Provide the (x, y) coordinate of the cell's center where the given text is located.  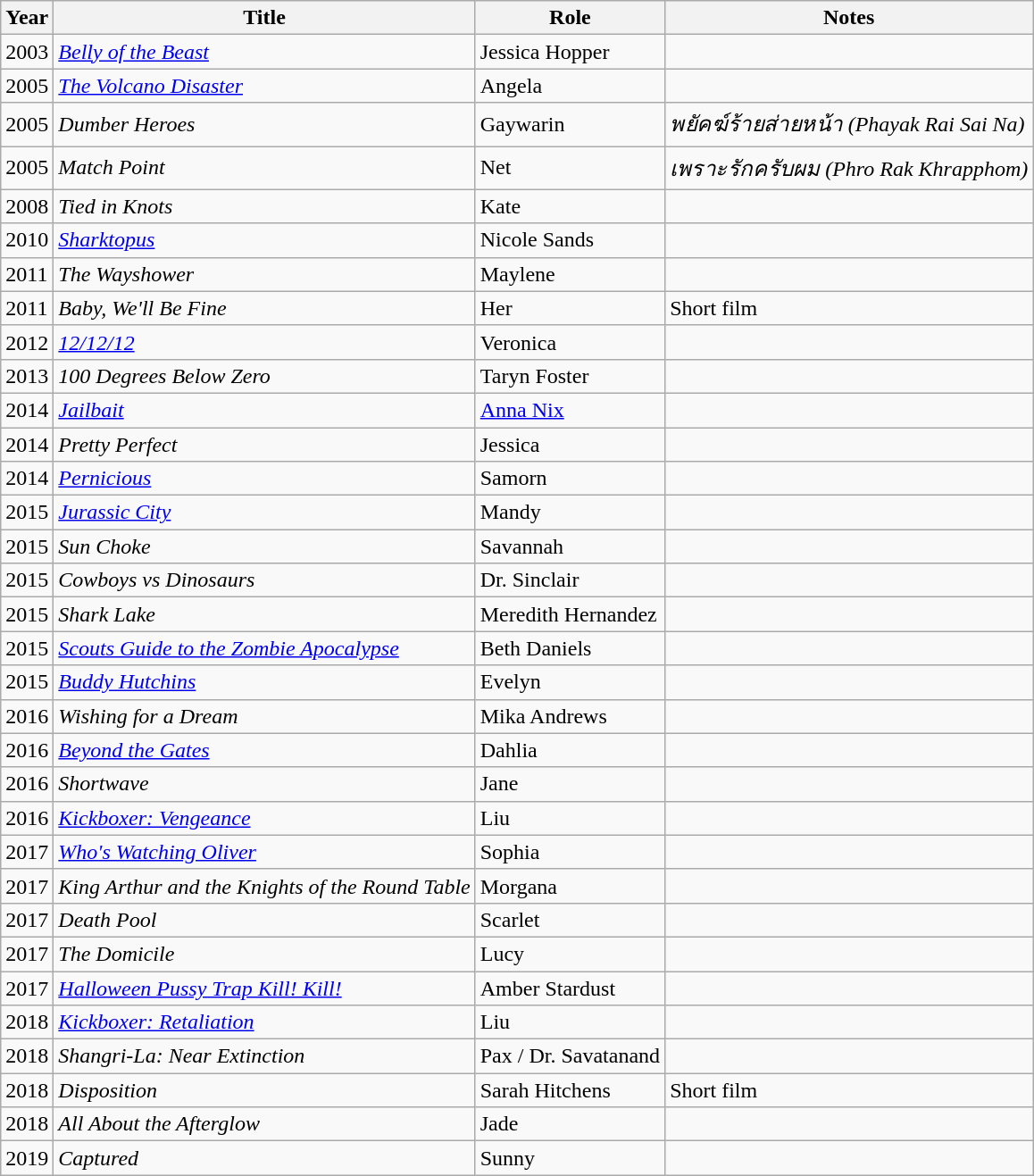
Net (570, 168)
Dr. Sinclair (570, 580)
Jurassic City (264, 513)
Her (570, 308)
2019 (27, 1158)
The Wayshower (264, 274)
Gaywarin (570, 125)
Cowboys vs Dinosaurs (264, 580)
Sharktopus (264, 240)
Year (27, 18)
Kate (570, 206)
Amber Stardust (570, 988)
เพราะรักครับผม (Phro Rak Khrapphom) (849, 168)
Shark Lake (264, 614)
Scarlet (570, 920)
Jessica Hopper (570, 52)
Sun Choke (264, 546)
Dahlia (570, 750)
Sarah Hitchens (570, 1090)
King Arthur and the Knights of the Round Table (264, 886)
Maylene (570, 274)
2012 (27, 342)
Disposition (264, 1090)
Mika Andrews (570, 716)
Match Point (264, 168)
2010 (27, 240)
Beyond the Gates (264, 750)
Veronica (570, 342)
Pretty Perfect (264, 444)
Who's Watching Oliver (264, 852)
Taryn Foster (570, 376)
พยัคฆ์ร้ายส่ายหน้า (Phayak Rai Sai Na) (849, 125)
Jessica (570, 444)
Savannah (570, 546)
Mandy (570, 513)
Pernicious (264, 479)
The Volcano Disaster (264, 86)
Halloween Pussy Trap Kill! Kill! (264, 988)
Nicole Sands (570, 240)
Death Pool (264, 920)
Baby, We'll Be Fine (264, 308)
The Domicile (264, 954)
100 Degrees Below Zero (264, 376)
Samorn (570, 479)
Jane (570, 784)
Evelyn (570, 682)
Beth Daniels (570, 648)
Dumber Heroes (264, 125)
2003 (27, 52)
12/12/12 (264, 342)
Meredith Hernandez (570, 614)
Angela (570, 86)
Kickboxer: Vengeance (264, 818)
Wishing for a Dream (264, 716)
Scouts Guide to the Zombie Apocalypse (264, 648)
Shortwave (264, 784)
Belly of the Beast (264, 52)
Pax / Dr. Savatanand (570, 1056)
Sophia (570, 852)
Jade (570, 1124)
Morgana (570, 886)
Jailbait (264, 410)
Sunny (570, 1158)
2013 (27, 376)
Anna Nix (570, 410)
Tied in Knots (264, 206)
Shangri-La: Near Extinction (264, 1056)
All About the Afterglow (264, 1124)
Captured (264, 1158)
Buddy Hutchins (264, 682)
Lucy (570, 954)
Notes (849, 18)
Kickboxer: Retaliation (264, 1022)
Title (264, 18)
Role (570, 18)
2008 (27, 206)
